Output the (X, Y) coordinate of the center of the cell containing the given text.  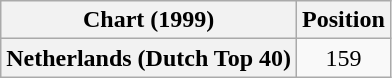
Position (344, 20)
Netherlands (Dutch Top 40) (149, 58)
159 (344, 58)
Chart (1999) (149, 20)
